Return [X, Y] of the center of cell containing provided text 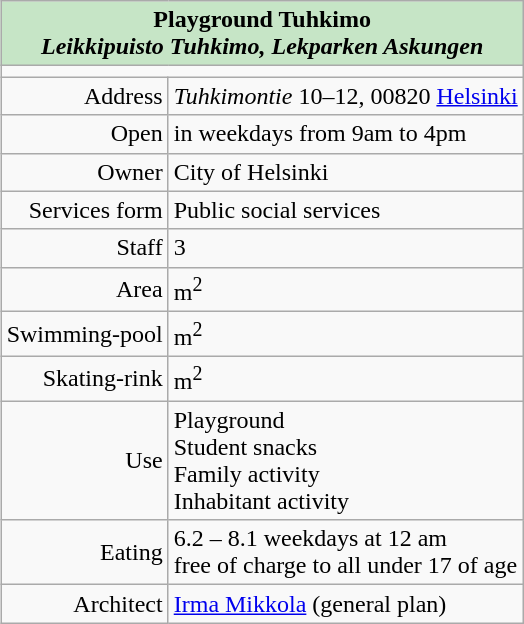
Address [84, 96]
City of Helsinki [346, 172]
Use [84, 460]
6.2 – 8.1 weekdays at 12 amfree of charge to all under 17 of age [346, 552]
Eating [84, 552]
Architect [84, 604]
Owner [84, 172]
Area [84, 290]
Skating-rink [84, 378]
Swimming-pool [84, 334]
PlaygroundStudent snacksFamily activityInhabitant activity [346, 460]
3 [346, 248]
Staff [84, 248]
in weekdays from 9am to 4pm [346, 134]
Playground TuhkimoLeikkipuisto Tuhkimo, Lekparken Askungen [262, 34]
Public social services [346, 210]
Irma Mikkola (general plan) [346, 604]
Tuhkimontie 10–12, 00820 Helsinki [346, 96]
Services form [84, 210]
Open [84, 134]
